Identify which cell holds the provided text, then report its (X, Y) central coordinate. 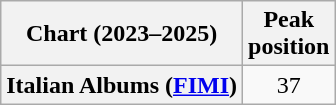
Peakposition (289, 34)
Chart (2023–2025) (122, 34)
Italian Albums (FIMI) (122, 85)
37 (289, 85)
